Provide the (x, y) coordinate of the cell's center where the given text is located.  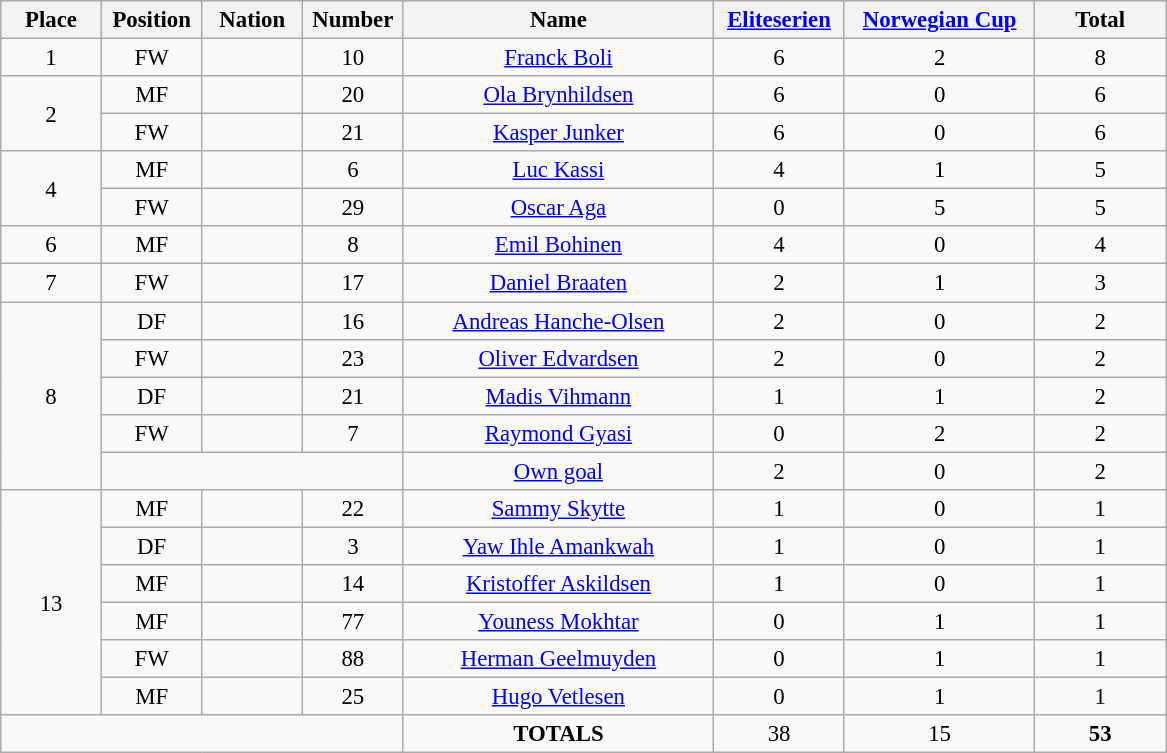
Oliver Edvardsen (558, 358)
Own goal (558, 471)
Luc Kassi (558, 170)
TOTALS (558, 734)
15 (940, 734)
Yaw Ihle Amankwah (558, 546)
22 (354, 509)
Oscar Aga (558, 208)
10 (354, 58)
17 (354, 283)
Emil Bohinen (558, 245)
Youness Mokhtar (558, 621)
77 (354, 621)
Total (1100, 20)
14 (354, 584)
Nation (252, 20)
88 (354, 659)
53 (1100, 734)
23 (354, 358)
Sammy Skytte (558, 509)
Herman Geelmuyden (558, 659)
Daniel Braaten (558, 283)
Number (354, 20)
Position (152, 20)
Hugo Vetlesen (558, 697)
Kasper Junker (558, 133)
38 (780, 734)
Andreas Hanche-Olsen (558, 321)
29 (354, 208)
Kristoffer Askildsen (558, 584)
13 (52, 603)
Eliteserien (780, 20)
Madis Vihmann (558, 396)
Place (52, 20)
Norwegian Cup (940, 20)
Raymond Gyasi (558, 433)
20 (354, 95)
Name (558, 20)
25 (354, 697)
Franck Boli (558, 58)
Ola Brynhildsen (558, 95)
16 (354, 321)
